Scan for the cell matching the given text and deliver its (x, y) coordinate at center. 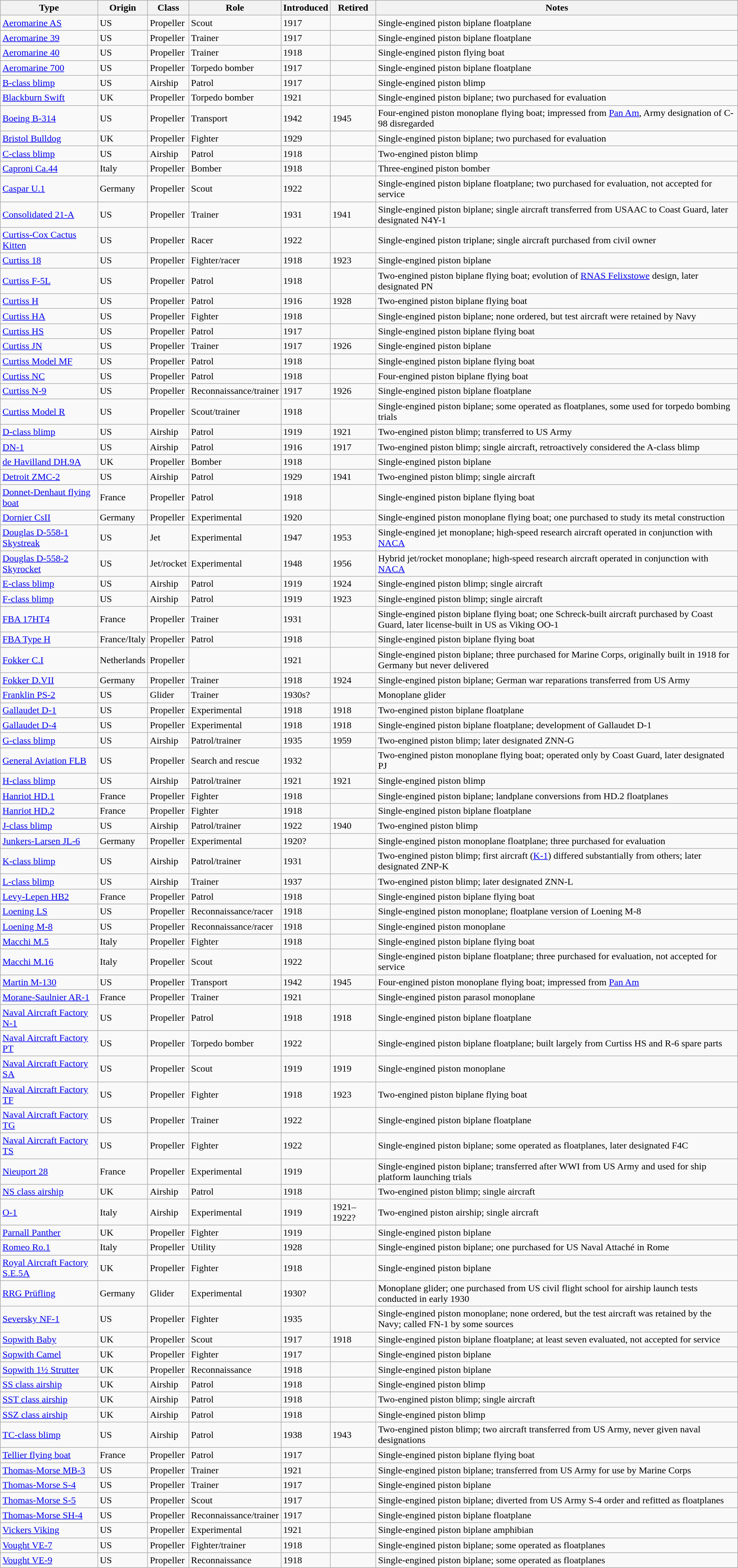
Vought VE-7 (49, 1545)
Single-engined jet monoplane; high-speed research aircraft operated in conjunction with NACA (557, 538)
G-class blimp (49, 740)
Naval Aircraft Factory TG (49, 1121)
Curtiss F-5L (49, 281)
1932 (306, 760)
Single-engined piston biplane; one purchased for US Naval Attaché in Rome (557, 1247)
Fighter/trainer (235, 1545)
Macchi M.5 (49, 942)
E-class blimp (49, 584)
1930? (306, 1293)
1948 (306, 564)
Single-engined piston biplane; some operated as floatplanes, some used for torpedo bombing trials (557, 412)
D-class blimp (49, 432)
1959 (353, 740)
TC-class blimp (49, 1435)
Hybrid jet/rocket monoplane; high-speed research aircraft operated in conjunction with NACA (557, 564)
C-class blimp (49, 153)
Fighter/racer (235, 261)
Utility (235, 1247)
Curtiss-Cox Cactus Kitten (49, 241)
Single-engined piston biplane floatplane; development of Gallaudet D-1 (557, 725)
DN-1 (49, 447)
Two-engined piston monoplane flying boat; operated only by Coast Guard, later designated PJ (557, 760)
SST class airship (49, 1399)
Detroit ZMC-2 (49, 477)
Curtiss 18 (49, 261)
Naval Aircraft Factory TS (49, 1146)
1943 (353, 1435)
Sopwith Camel (49, 1354)
de Havilland DH.9A (49, 462)
1920 (306, 518)
Sopwith Baby (49, 1339)
Curtiss JN (49, 346)
Dornier CsII (49, 518)
Curtiss H (49, 301)
Two-engined piston blimp; first aircraft (K-1) differed substantially from others; later designated ZNP-K (557, 861)
Fokker C.I (49, 660)
Jet/rocket (168, 564)
Franklin PS-2 (49, 695)
Single-engined piston flying boat (557, 53)
Naval Aircraft Factory SA (49, 1068)
Single-engined piston biplane; single aircraft transferred from USAAC to Coast Guard, later designated N4Y-1 (557, 214)
Douglas D-558-2 Skyrocket (49, 564)
1920? (306, 841)
1953 (353, 538)
Hanriot HD.1 (49, 796)
Single-engined piston monoplane flying boat; one purchased to study its metal construction (557, 518)
Macchi M.16 (49, 962)
Curtiss NC (49, 376)
Single-engined piston monoplane floatplane; three purchased for evaluation (557, 841)
Bristol Bulldog (49, 138)
Three-engined piston bomber (557, 168)
FBA Type H (49, 640)
Curtiss N-9 (49, 391)
Search and rescue (235, 760)
Notes (557, 8)
Vought VE-9 (49, 1560)
Vickers Viking (49, 1530)
Curtiss HA (49, 316)
L-class blimp (49, 882)
Monoplane glider; one purchased from US civil flight school for airship launch tests conducted in early 1930 (557, 1293)
Martin M-130 (49, 982)
Single-engined piston biplane; landplane conversions from HD.2 floatplanes (557, 796)
Single-engined piston biplane floatplane; two purchased for evaluation, not accepted for service (557, 188)
1956 (353, 564)
Two-engined piston blimp; two aircraft transferred from US Army, never given naval designations (557, 1435)
Monoplane glider (557, 695)
1940 (353, 826)
Boeing B-314 (49, 118)
Two-engined piston blimp; single aircraft, retroactively considered the A-class blimp (557, 447)
Single-engined piston biplane; some operated as floatplanes, later designated F4C (557, 1146)
Two-engined piston blimp; transferred to US Army (557, 432)
Two-engined piston blimp; later designated ZNN-G (557, 740)
Curtiss Model MF (49, 361)
FBA 17HT4 (49, 619)
Single-engined piston monoplane; floatplane version of Loening M-8 (557, 912)
Gallaudet D-4 (49, 725)
Two-engined piston airship; single aircraft (557, 1212)
RRG Prüfling (49, 1293)
France/Italy (123, 640)
Loening M-8 (49, 927)
Single-engined piston biplane; three purchased for Marine Corps, originally built in 1918 for Germany but never delivered (557, 660)
B-class blimp (49, 83)
Parnall Panther (49, 1232)
1937 (306, 882)
H-class blimp (49, 781)
Seversky NF-1 (49, 1319)
SS class airship (49, 1384)
Single-engined piston monoplane; none ordered, but the test aircraft was retained by the Navy; called FN-1 by some sources (557, 1319)
Single-engined piston biplane amphibian (557, 1530)
Single-engined piston biplane; diverted from US Army S-4 order and refitted as floatplanes (557, 1500)
Donnet-Denhaut flying boat (49, 497)
Role (235, 8)
Aeromarine AS (49, 23)
SSZ class airship (49, 1414)
Hanriot HD.2 (49, 811)
1938 (306, 1435)
Nieuport 28 (49, 1172)
F-class blimp (49, 599)
Introduced (306, 8)
Single-engined piston biplane floatplane; at least seven evaluated, not accepted for service (557, 1339)
Four-engined piston monoplane flying boat; impressed from Pan Am (557, 982)
NS class airship (49, 1192)
Aeromarine 40 (49, 53)
K-class blimp (49, 861)
Single-engined piston biplane floatplane; three purchased for evaluation, not accepted for service (557, 962)
Single-engined piston biplane; none ordered, but test aircraft were retained by Navy (557, 316)
Racer (235, 241)
Thomas-Morse S-5 (49, 1500)
Single-engined piston biplane; transferred after WWI from US Army and used for ship platform launching trials (557, 1172)
Douglas D-558-1 Skystreak (49, 538)
Sopwith 1½ Strutter (49, 1369)
Two-engined piston blimp; later designated ZNN-L (557, 882)
Jet (168, 538)
Two-engined piston biplane flying boat; evolution of RNAS Felixstowe design, later designated PN (557, 281)
Four-engined piston biplane flying boat (557, 376)
Thomas-Morse SH-4 (49, 1515)
Royal Aircraft Factory S.E.5A (49, 1268)
Thomas-Morse MB-3 (49, 1470)
Scout/trainer (235, 412)
Junkers-Larsen JL-6 (49, 841)
Single-engined piston biplane; German war reparations transferred from US Army (557, 680)
Single-engined piston parasol monoplane (557, 997)
Single-engined piston triplane; single aircraft purchased from civil owner (557, 241)
Blackburn Swift (49, 98)
Single-engined piston biplane; transferred from US Army for use by Marine Corps (557, 1470)
Retired (353, 8)
Curtiss Model R (49, 412)
Loening LS (49, 912)
1930s? (306, 695)
Aeromarine 700 (49, 68)
Gallaudet D-1 (49, 710)
Consolidated 21-A (49, 214)
Aeromarine 39 (49, 38)
Caspar U.1 (49, 188)
Levy-Lepen HB2 (49, 897)
Origin (123, 8)
Single-engined piston biplane flying boat; one Schreck-built aircraft purchased by Coast Guard, later license-built in US as Viking OO-1 (557, 619)
Naval Aircraft Factory PT (49, 1043)
1921–1922? (353, 1212)
Naval Aircraft Factory TF (49, 1094)
Fokker D.VII (49, 680)
Tellier flying boat (49, 1455)
Naval Aircraft Factory N-1 (49, 1017)
O-1 (49, 1212)
Single-engined piston biplane floatplane; built largely from Curtiss HS and R-6 spare parts (557, 1043)
Thomas-Morse S-4 (49, 1485)
Netherlands (123, 660)
Type (49, 8)
Four-engined piston monoplane flying boat; impressed from Pan Am, Army designation of C-98 disregarded (557, 118)
1947 (306, 538)
Romeo Ro.1 (49, 1247)
Caproni Ca.44 (49, 168)
General Aviation FLB (49, 760)
J-class blimp (49, 826)
Class (168, 8)
Morane-Saulnier AR-1 (49, 997)
Two-engined piston biplane floatplane (557, 710)
Curtiss HS (49, 331)
